For the text-containing cell, return its midpoint in [x, y] coordinate format. 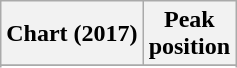
Peakposition [189, 34]
Chart (2017) [72, 34]
